Capture the cell that displays the provided text and extract its [X, Y] central coordinate. 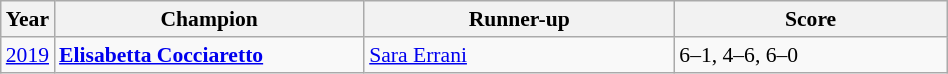
2019 [28, 55]
Champion [209, 19]
Score [810, 19]
Runner-up [519, 19]
6–1, 4–6, 6–0 [810, 55]
Sara Errani [519, 55]
Elisabetta Cocciaretto [209, 55]
Year [28, 19]
